Extract the [x, y] coordinate from the center of the cell holding the provided text.  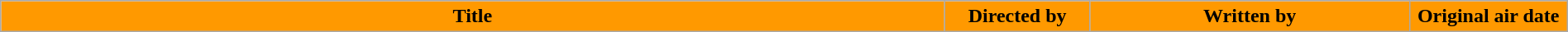
Original air date [1489, 16]
Title [473, 16]
Written by [1250, 16]
Directed by [1017, 16]
